Pinpoint the cell where the given text exists, returning its (X, Y) midpoint coordinate. 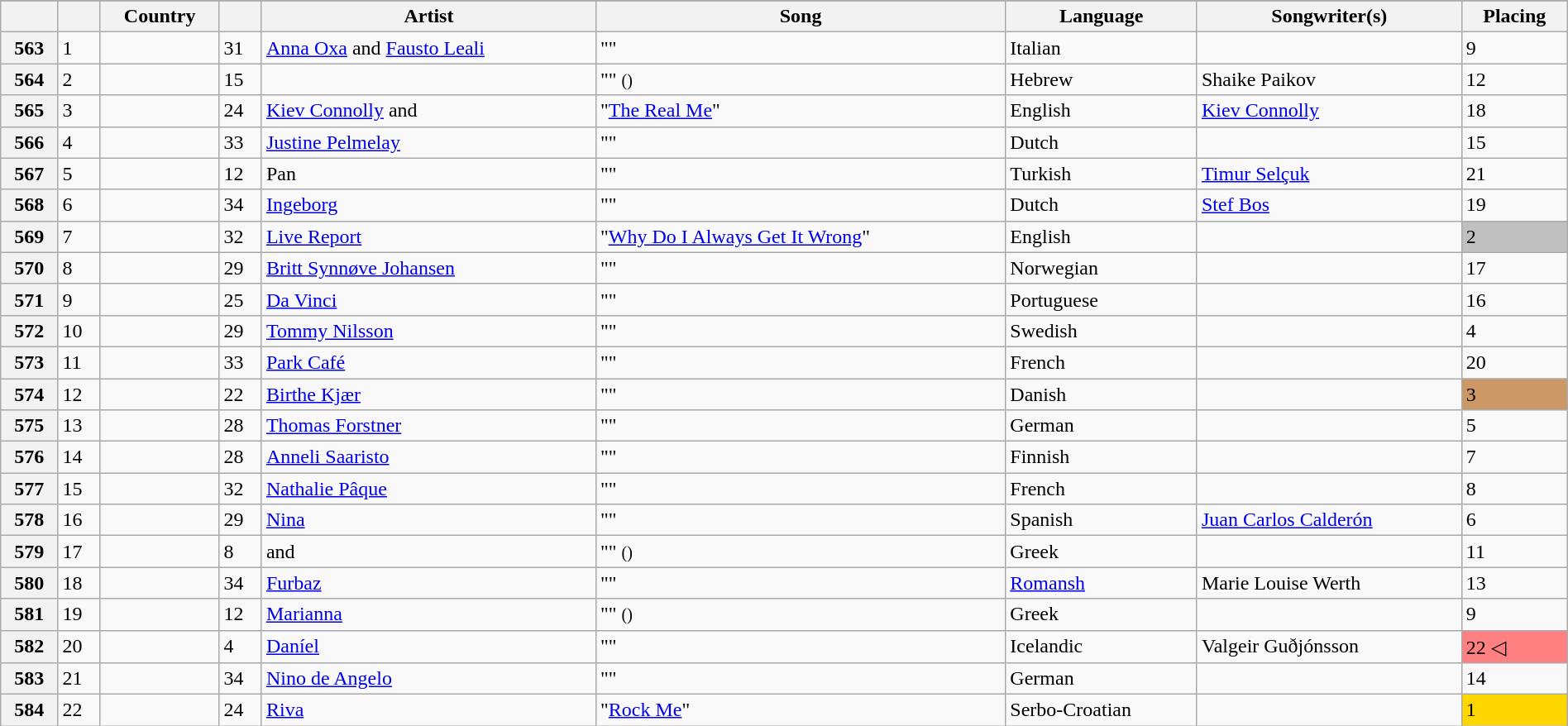
583 (30, 679)
Da Vinci (428, 299)
31 (240, 48)
Language (1102, 17)
Riva (428, 710)
563 (30, 48)
Kiev Connolly (1329, 111)
572 (30, 331)
Pan (428, 174)
Italian (1102, 48)
Songwriter(s) (1329, 17)
579 (30, 552)
566 (30, 142)
564 (30, 79)
574 (30, 394)
584 (30, 710)
Shaike Paikov (1329, 79)
569 (30, 236)
Furbaz (428, 583)
Swedish (1102, 331)
25 (240, 299)
Nino de Angelo (428, 679)
Thomas Forstner (428, 426)
567 (30, 174)
Stef Bos (1329, 205)
581 (30, 614)
Ingeborg (428, 205)
Marianna (428, 614)
"Why Do I Always Get It Wrong" (801, 236)
573 (30, 362)
Kiev Connolly and (428, 111)
Artist (428, 17)
Country (160, 17)
Justine Pelmelay (428, 142)
Romansh (1102, 583)
"The Real Me" (801, 111)
Song (801, 17)
Icelandic (1102, 647)
Park Café (428, 362)
Britt Synnøve Johansen (428, 268)
Turkish (1102, 174)
Danish (1102, 394)
Birthe Kjær (428, 394)
582 (30, 647)
Nina (428, 520)
Serbo-Croatian (1102, 710)
578 (30, 520)
575 (30, 426)
570 (30, 268)
"Rock Me" (801, 710)
580 (30, 583)
Daníel (428, 647)
and (428, 552)
10 (79, 331)
576 (30, 457)
577 (30, 489)
Spanish (1102, 520)
Juan Carlos Calderón (1329, 520)
Anna Oxa and Fausto Leali (428, 48)
Finnish (1102, 457)
Tommy Nilsson (428, 331)
Nathalie Pâque (428, 489)
Live Report (428, 236)
Anneli Saaristo (428, 457)
Hebrew (1102, 79)
571 (30, 299)
Marie Louise Werth (1329, 583)
Norwegian (1102, 268)
22 ◁ (1514, 647)
Portuguese (1102, 299)
Valgeir Guðjónsson (1329, 647)
568 (30, 205)
Placing (1514, 17)
565 (30, 111)
Timur Selçuk (1329, 174)
